For the text-containing cell, return its midpoint in (x, y) coordinate format. 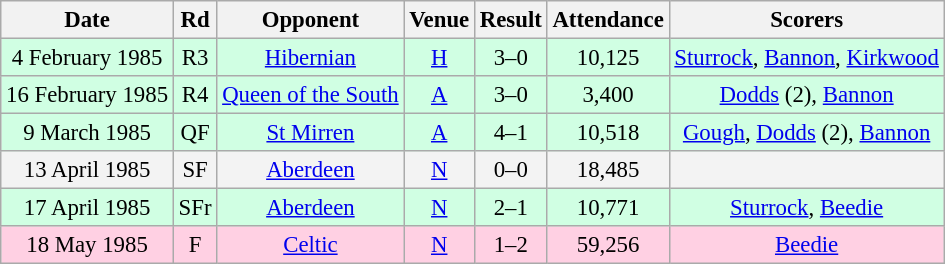
H (440, 58)
Gough, Dodds (2), Bannon (806, 133)
13 April 1985 (88, 170)
4 February 1985 (88, 58)
F (195, 245)
2–1 (510, 208)
9 March 1985 (88, 133)
Opponent (310, 20)
10,518 (608, 133)
Beedie (806, 245)
St Mirren (310, 133)
3,400 (608, 95)
Date (88, 20)
QF (195, 133)
Queen of the South (310, 95)
Sturrock, Bannon, Kirkwood (806, 58)
0–0 (510, 170)
18 May 1985 (88, 245)
Result (510, 20)
Dodds (2), Bannon (806, 95)
10,125 (608, 58)
18,485 (608, 170)
Scorers (806, 20)
Sturrock, Beedie (806, 208)
1–2 (510, 245)
10,771 (608, 208)
Rd (195, 20)
Celtic (310, 245)
R4 (195, 95)
Attendance (608, 20)
SF (195, 170)
4–1 (510, 133)
Hibernian (310, 58)
59,256 (608, 245)
17 April 1985 (88, 208)
Venue (440, 20)
16 February 1985 (88, 95)
SFr (195, 208)
R3 (195, 58)
